Search for the cell housing the specified text and yield its (X, Y) center coordinate. 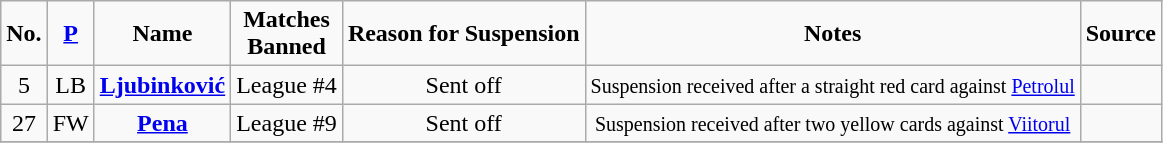
Pena (162, 123)
Reason for Suspension (464, 34)
FW (70, 123)
League #4 (287, 85)
Source (1120, 34)
Suspension received after two yellow cards against Viitorul (832, 123)
MatchesBanned (287, 34)
P (70, 34)
Ljubinković (162, 85)
Notes (832, 34)
LB (70, 85)
Suspension received after a straight red card against Petrolul (832, 85)
27 (24, 123)
Name (162, 34)
League #9 (287, 123)
5 (24, 85)
No. (24, 34)
